Extract the (X, Y) coordinate from the center of the cell holding the provided text.  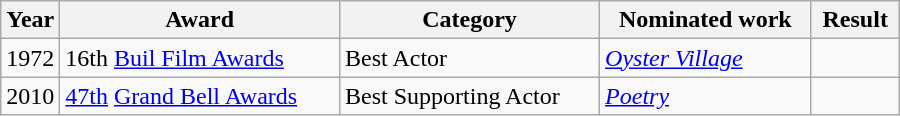
Nominated work (706, 20)
Oyster Village (706, 58)
Award (200, 20)
Category (470, 20)
16th Buil Film Awards (200, 58)
Best Supporting Actor (470, 96)
1972 (30, 58)
Best Actor (470, 58)
Year (30, 20)
Poetry (706, 96)
2010 (30, 96)
Result (855, 20)
47th Grand Bell Awards (200, 96)
